From the cell containing the given text, extract its center point as [x, y] coordinate. 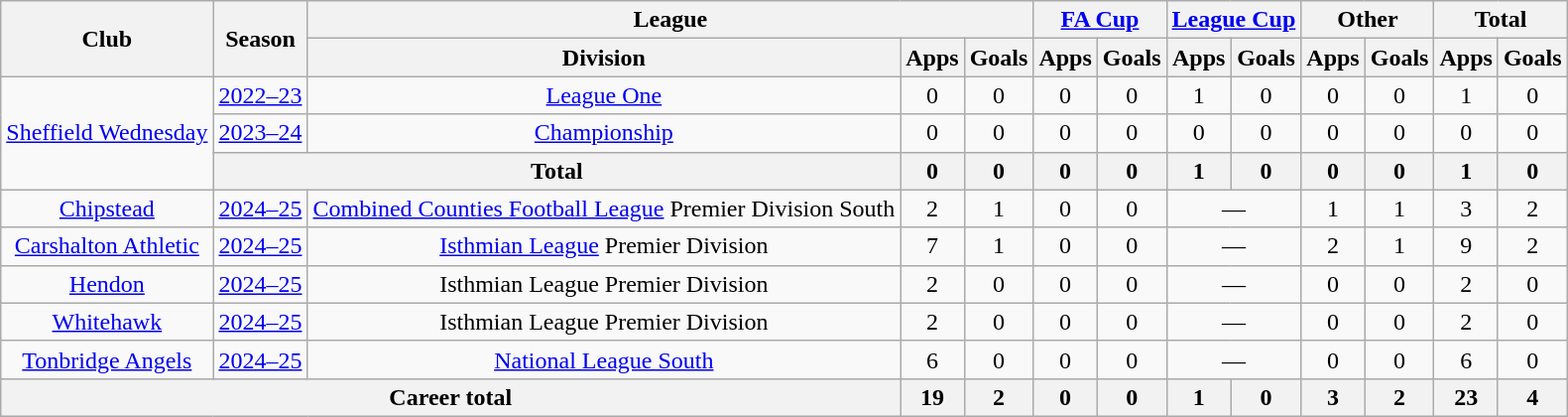
Hendon [107, 284]
Championship [604, 133]
2022–23 [260, 95]
FA Cup [1100, 20]
Other [1368, 20]
Chipstead [107, 208]
Tonbridge Angels [107, 359]
Combined Counties Football League Premier Division South [604, 208]
League One [604, 95]
Sheffield Wednesday [107, 133]
Carshalton Athletic [107, 246]
Season [260, 39]
Division [604, 58]
Career total [450, 397]
4 [1532, 397]
League [670, 20]
League Cup [1234, 20]
7 [932, 246]
19 [932, 397]
9 [1466, 246]
National League South [604, 359]
23 [1466, 397]
Whitehawk [107, 322]
Club [107, 39]
2023–24 [260, 133]
